Detect which cell encompasses the target text, then output its (X, Y) center coordinate. 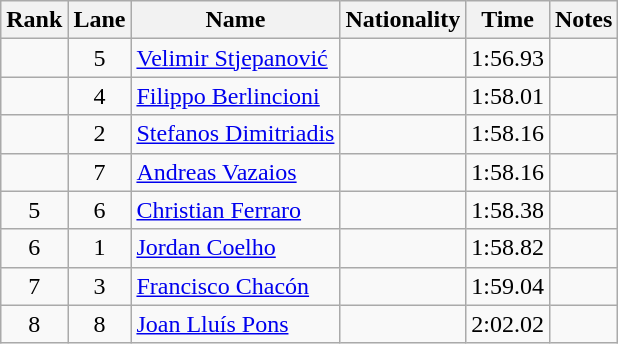
Christian Ferraro (236, 210)
1:59.04 (508, 286)
Andreas Vazaios (236, 172)
Jordan Coelho (236, 248)
3 (100, 286)
4 (100, 96)
1:58.38 (508, 210)
Time (508, 20)
Nationality (403, 20)
Stefanos Dimitriadis (236, 134)
Filippo Berlincioni (236, 96)
2:02.02 (508, 324)
Rank (34, 20)
1:58.82 (508, 248)
Velimir Stjepanović (236, 58)
1 (100, 248)
2 (100, 134)
1:58.01 (508, 96)
Name (236, 20)
Notes (583, 20)
Lane (100, 20)
Joan Lluís Pons (236, 324)
1:56.93 (508, 58)
Francisco Chacón (236, 286)
